Extract the (X, Y) coordinate from the center of the cell holding the provided text.  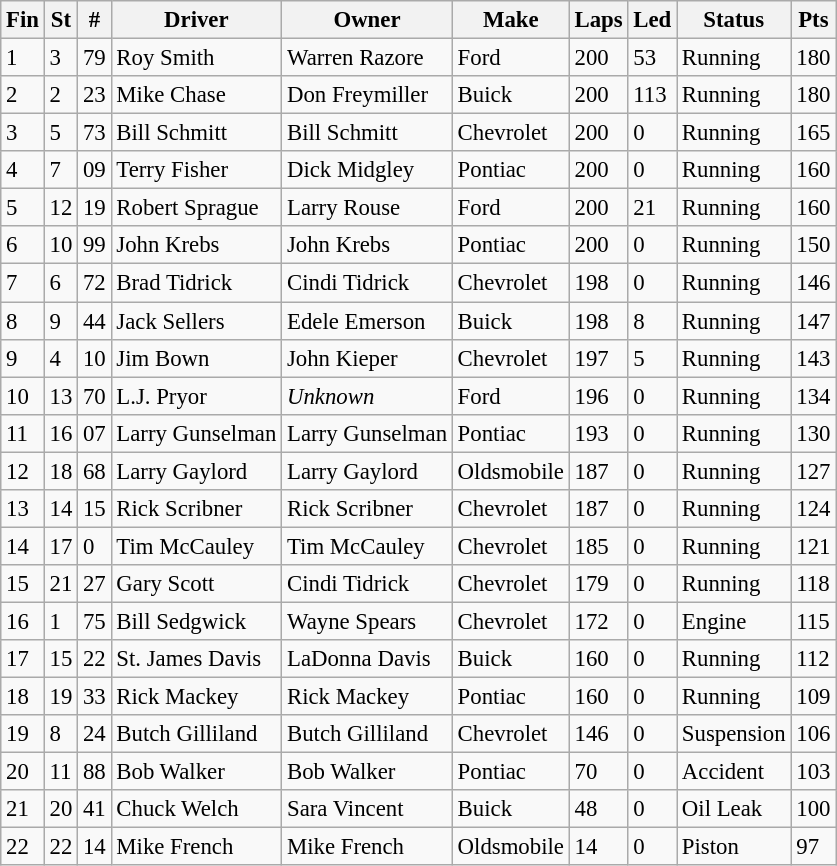
33 (94, 697)
Don Freymiller (368, 95)
124 (814, 509)
St (60, 20)
Brad Tidrick (196, 283)
Dick Midgley (368, 170)
24 (94, 734)
106 (814, 734)
Owner (368, 20)
Jim Bown (196, 358)
100 (814, 809)
Piston (734, 847)
143 (814, 358)
48 (598, 809)
07 (94, 433)
73 (94, 133)
Wayne Spears (368, 621)
Roy Smith (196, 58)
193 (598, 433)
Pts (814, 20)
75 (94, 621)
113 (652, 95)
Engine (734, 621)
Driver (196, 20)
Accident (734, 772)
Chuck Welch (196, 809)
Sara Vincent (368, 809)
Fin (23, 20)
127 (814, 471)
John Kieper (368, 358)
150 (814, 245)
53 (652, 58)
72 (94, 283)
23 (94, 95)
41 (94, 809)
172 (598, 621)
Oil Leak (734, 809)
134 (814, 396)
109 (814, 697)
Edele Emerson (368, 321)
Led (652, 20)
103 (814, 772)
118 (814, 584)
Bill Sedgwick (196, 621)
St. James Davis (196, 659)
LaDonna Davis (368, 659)
165 (814, 133)
68 (94, 471)
88 (94, 772)
Unknown (368, 396)
147 (814, 321)
Make (510, 20)
44 (94, 321)
115 (814, 621)
Larry Rouse (368, 208)
Status (734, 20)
Suspension (734, 734)
112 (814, 659)
# (94, 20)
Laps (598, 20)
97 (814, 847)
Terry Fisher (196, 170)
197 (598, 358)
Gary Scott (196, 584)
185 (598, 546)
79 (94, 58)
Mike Chase (196, 95)
09 (94, 170)
Jack Sellers (196, 321)
99 (94, 245)
196 (598, 396)
Robert Sprague (196, 208)
L.J. Pryor (196, 396)
Warren Razore (368, 58)
130 (814, 433)
27 (94, 584)
121 (814, 546)
179 (598, 584)
